Extract the (x, y) coordinate from the center of the cell holding the provided text.  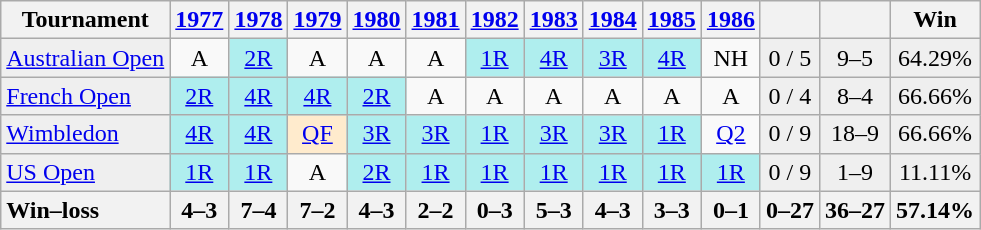
1986 (730, 20)
1982 (494, 20)
64.29% (936, 58)
0–27 (790, 210)
5–3 (554, 210)
Win–loss (86, 210)
Wimbledon (86, 134)
8–4 (854, 96)
1985 (672, 20)
57.14% (936, 210)
1978 (258, 20)
0–3 (494, 210)
1983 (554, 20)
US Open (86, 172)
French Open (86, 96)
11.11% (936, 172)
1984 (612, 20)
0 / 4 (790, 96)
Q2 (730, 134)
Tournament (86, 20)
Win (936, 20)
QF (318, 134)
18–9 (854, 134)
36–27 (854, 210)
1977 (200, 20)
1–9 (854, 172)
NH (730, 58)
1980 (376, 20)
Australian Open (86, 58)
3–3 (672, 210)
1981 (436, 20)
7–4 (258, 210)
0 / 5 (790, 58)
7–2 (318, 210)
0–1 (730, 210)
2–2 (436, 210)
1979 (318, 20)
9–5 (854, 58)
